Provide the [X, Y] coordinate of the cell's center where the given text is located.  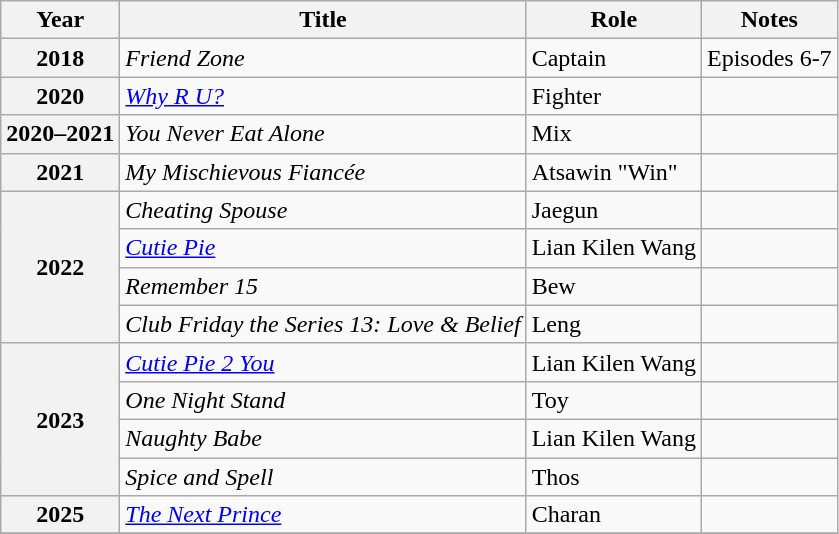
Why R U? [323, 96]
Mix [614, 134]
Fighter [614, 96]
Thos [614, 477]
Friend Zone [323, 58]
Charan [614, 515]
Leng [614, 324]
2023 [60, 419]
Role [614, 20]
My Mischievous Fiancée [323, 172]
Episodes 6-7 [769, 58]
Cheating Spouse [323, 210]
One Night Stand [323, 400]
2025 [60, 515]
Captain [614, 58]
Remember 15 [323, 286]
Title [323, 20]
Bew [614, 286]
Cutie Pie 2 You [323, 362]
2018 [60, 58]
The Next Prince [323, 515]
Naughty Babe [323, 438]
2020–2021 [60, 134]
2020 [60, 96]
2022 [60, 267]
Cutie Pie [323, 248]
2021 [60, 172]
Jaegun [614, 210]
Club Friday the Series 13: Love & Belief [323, 324]
You Never Eat Alone [323, 134]
Toy [614, 400]
Atsawin "Win" [614, 172]
Spice and Spell [323, 477]
Year [60, 20]
Notes [769, 20]
